Identify which cell holds the provided text, then report its (x, y) central coordinate. 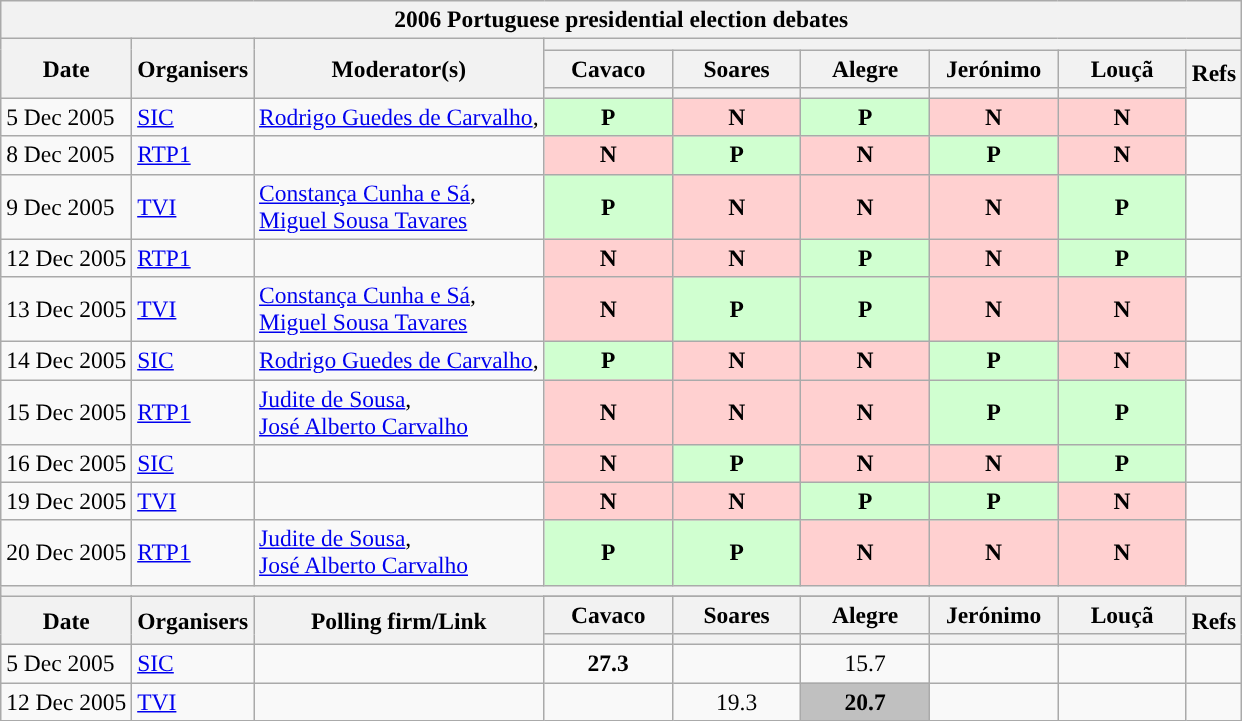
27.3 (608, 663)
2006 Portuguese presidential election debates (622, 19)
14 Dec 2005 (66, 360)
13 Dec 2005 (66, 308)
15 Dec 2005 (66, 412)
19.3 (736, 701)
8 Dec 2005 (66, 155)
15.7 (865, 663)
20 Dec 2005 (66, 552)
19 Dec 2005 (66, 501)
Moderator(s) (399, 68)
16 Dec 2005 (66, 463)
Polling firm/Link (399, 620)
9 Dec 2005 (66, 206)
20.7 (865, 701)
